Locate the cell with the specified text and output its (x, y) center coordinate. 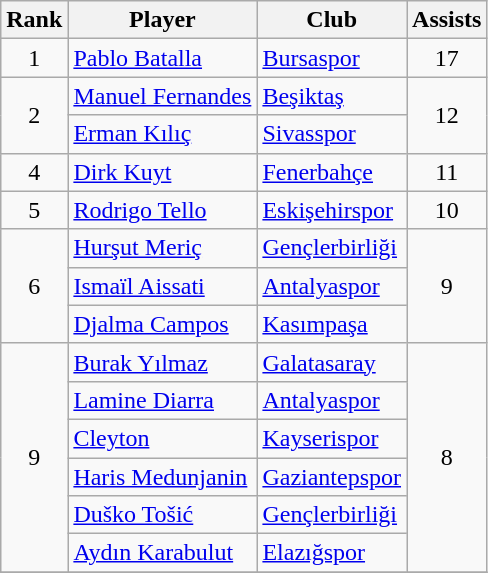
5 (34, 210)
10 (447, 210)
Rodrigo Tello (162, 210)
Djalma Campos (162, 324)
Player (162, 20)
Club (332, 20)
11 (447, 172)
Burak Yılmaz (162, 362)
Sivasspor (332, 134)
17 (447, 58)
Rank (34, 20)
4 (34, 172)
12 (447, 115)
8 (447, 457)
Bursaspor (332, 58)
Galatasaray (332, 362)
Ismaïl Aissati (162, 286)
2 (34, 115)
Aydın Karabulut (162, 553)
6 (34, 286)
1 (34, 58)
Haris Medunjanin (162, 477)
Eskişehirspor (332, 210)
Duško Tošić (162, 515)
Beşiktaş (332, 96)
Kasımpaşa (332, 324)
Kayserispor (332, 438)
Manuel Fernandes (162, 96)
Gaziantepspor (332, 477)
Cleyton (162, 438)
Fenerbahçe (332, 172)
Assists (447, 20)
Hurşut Meriç (162, 248)
Elazığspor (332, 553)
Pablo Batalla (162, 58)
Erman Kılıç (162, 134)
Lamine Diarra (162, 400)
Dirk Kuyt (162, 172)
